Identify which cell holds the provided text, then report its [X, Y] central coordinate. 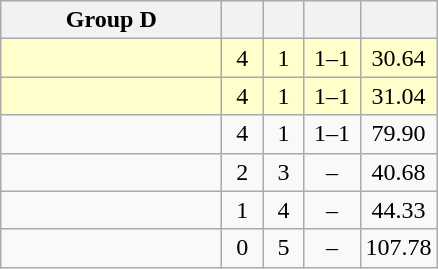
31.04 [398, 96]
79.90 [398, 134]
107.78 [398, 248]
40.68 [398, 172]
30.64 [398, 58]
3 [284, 172]
0 [242, 248]
Group D [112, 20]
44.33 [398, 210]
5 [284, 248]
2 [242, 172]
